Capture the cell that displays the provided text and extract its [X, Y] central coordinate. 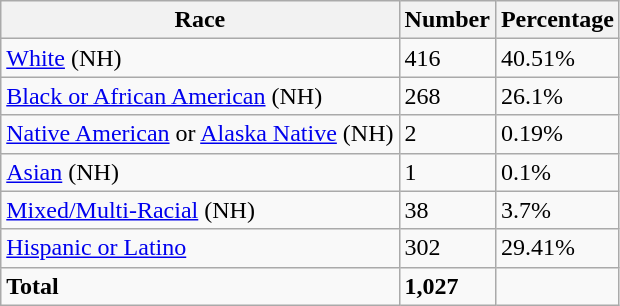
1 [447, 172]
Asian (NH) [200, 172]
302 [447, 248]
40.51% [557, 58]
Total [200, 286]
Mixed/Multi-Racial (NH) [200, 210]
0.1% [557, 172]
1,027 [447, 286]
38 [447, 210]
Percentage [557, 20]
416 [447, 58]
Native American or Alaska Native (NH) [200, 134]
3.7% [557, 210]
2 [447, 134]
Black or African American (NH) [200, 96]
Hispanic or Latino [200, 248]
268 [447, 96]
White (NH) [200, 58]
0.19% [557, 134]
Number [447, 20]
29.41% [557, 248]
Race [200, 20]
26.1% [557, 96]
